Pinpoint the cell where the given text exists, returning its (X, Y) midpoint coordinate. 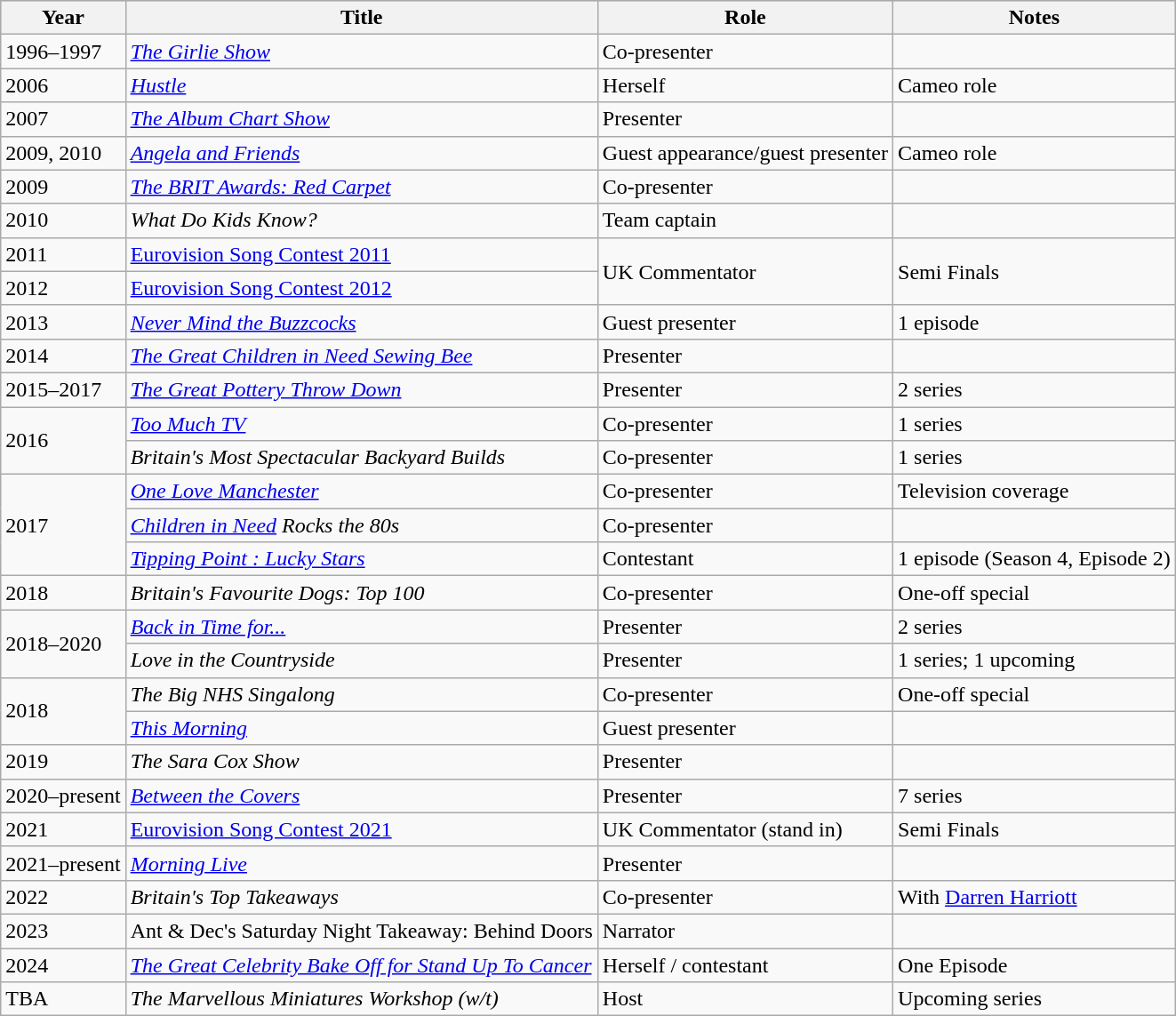
Title (361, 18)
The Album Chart Show (361, 119)
Guest appearance/guest presenter (745, 153)
Love in the Countryside (361, 660)
TBA (63, 999)
2011 (63, 254)
2021–present (63, 863)
Children in Need Rocks the 80s (361, 525)
The Great Pottery Throw Down (361, 389)
2010 (63, 220)
2014 (63, 356)
One Episode (1035, 964)
One Love Manchester (361, 492)
The BRIT Awards: Red Carpet (361, 187)
Angela and Friends (361, 153)
Morning Live (361, 863)
The Girlie Show (361, 52)
Britain's Top Takeaways (361, 897)
2009, 2010 (63, 153)
Never Mind the Buzzcocks (361, 322)
The Marvellous Miniatures Workshop (w/t) (361, 999)
Eurovision Song Contest 2012 (361, 288)
UK Commentator (745, 271)
UK Commentator (stand in) (745, 829)
1 episode (1035, 322)
2022 (63, 897)
The Sara Cox Show (361, 762)
Ant & Dec's Saturday Night Takeaway: Behind Doors (361, 931)
Eurovision Song Contest 2021 (361, 829)
Narrator (745, 931)
2017 (63, 525)
2012 (63, 288)
Herself (745, 85)
2019 (63, 762)
The Great Celebrity Bake Off for Stand Up To Cancer (361, 964)
Back in Time for... (361, 627)
2013 (63, 322)
Role (745, 18)
Host (745, 999)
Too Much TV (361, 424)
What Do Kids Know? (361, 220)
Upcoming series (1035, 999)
1996–1997 (63, 52)
Between the Covers (361, 796)
2007 (63, 119)
2016 (63, 441)
Herself / contestant (745, 964)
2018–2020 (63, 644)
The Great Children in Need Sewing Bee (361, 356)
Team captain (745, 220)
2009 (63, 187)
The Big NHS Singalong (361, 694)
Britain's Favourite Dogs: Top 100 (361, 593)
2021 (63, 829)
Year (63, 18)
1 episode (Season 4, Episode 2) (1035, 559)
2023 (63, 931)
This Morning (361, 728)
Hustle (361, 85)
2006 (63, 85)
2024 (63, 964)
Contestant (745, 559)
7 series (1035, 796)
Britain's Most Spectacular Backyard Builds (361, 458)
1 series; 1 upcoming (1035, 660)
2020–present (63, 796)
Notes (1035, 18)
Eurovision Song Contest 2011 (361, 254)
With Darren Harriott (1035, 897)
2015–2017 (63, 389)
Television coverage (1035, 492)
Tipping Point : Lucky Stars (361, 559)
